From the cell containing the given text, extract its center point as [X, Y] coordinate. 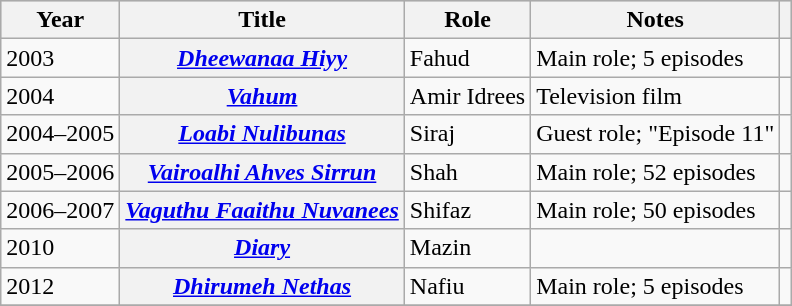
Amir Idrees [467, 96]
Shifaz [467, 210]
Diary [262, 248]
Siraj [467, 134]
Dheewanaa Hiyy [262, 58]
Loabi Nulibunas [262, 134]
2010 [60, 248]
Title [262, 20]
2004 [60, 96]
2005–2006 [60, 172]
Role [467, 20]
Main role; 52 episodes [656, 172]
Guest role; "Episode 11" [656, 134]
2003 [60, 58]
Shah [467, 172]
Vahum [262, 96]
Vaguthu Faaithu Nuvanees [262, 210]
2004–2005 [60, 134]
Dhirumeh Nethas [262, 286]
Television film [656, 96]
Mazin [467, 248]
Year [60, 20]
Notes [656, 20]
2012 [60, 286]
2006–2007 [60, 210]
Nafiu [467, 286]
Main role; 50 episodes [656, 210]
Fahud [467, 58]
Vairoalhi Ahves Sirrun [262, 172]
